Return [x, y] of the center of cell containing provided text 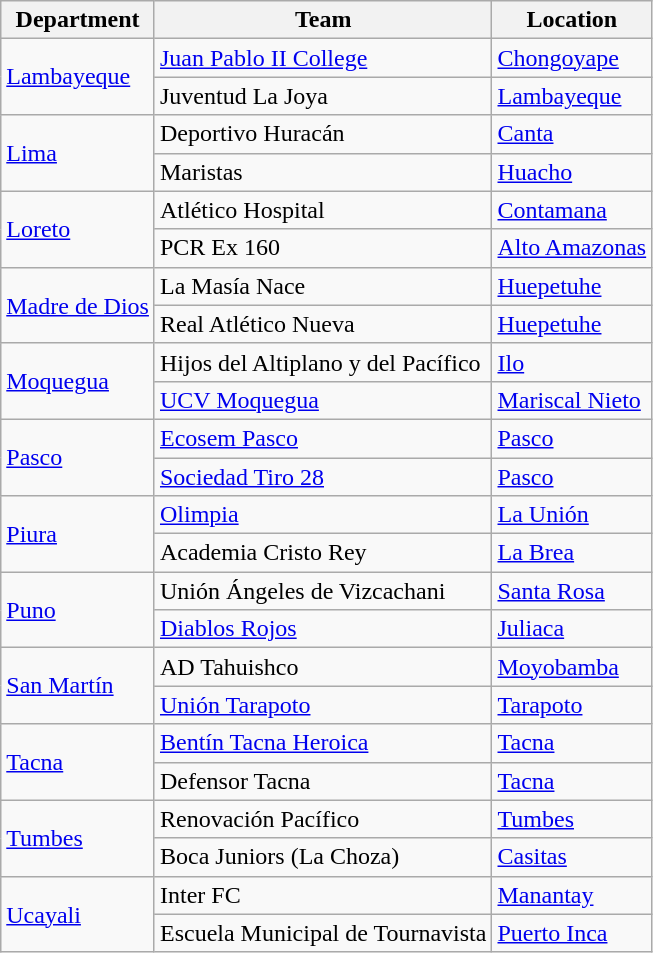
Unión Tarapoto [323, 705]
La Masía Nace [323, 286]
Ecosem Pasco [323, 438]
Unión Ángeles de Vizcachani [323, 591]
Olimpia [323, 515]
Casitas [572, 857]
Inter FC [323, 895]
Team [323, 20]
Contamana [572, 210]
Sociedad Tiro 28 [323, 477]
Juan Pablo II College [323, 58]
Madre de Dios [78, 305]
Manantay [572, 895]
Boca Juniors (La Choza) [323, 857]
Moquegua [78, 381]
La Unión [572, 515]
Piura [78, 534]
Huacho [572, 172]
Puerto Inca [572, 933]
AD Tahuishco [323, 667]
Department [78, 20]
Academia Cristo Rey [323, 553]
Lima [78, 153]
Escuela Municipal de Tournavista [323, 933]
PCR Ex 160 [323, 248]
Defensor Tacna [323, 781]
Puno [78, 610]
Atlético Hospital [323, 210]
Juventud La Joya [323, 96]
Loreto [78, 229]
Location [572, 20]
Hijos del Altiplano y del Pacífico [323, 362]
Moyobamba [572, 667]
Renovación Pacífico [323, 819]
Diablos Rojos [323, 629]
Juliaca [572, 629]
Tarapoto [572, 705]
Maristas [323, 172]
Ucayali [78, 914]
Chongoyape [572, 58]
UCV Moquegua [323, 400]
Canta [572, 134]
Alto Amazonas [572, 248]
Santa Rosa [572, 591]
San Martín [78, 686]
Ilo [572, 362]
Real Atlético Nueva [323, 324]
Bentín Tacna Heroica [323, 743]
Mariscal Nieto [572, 400]
Deportivo Huracán [323, 134]
La Brea [572, 553]
